Determine the (X, Y) coordinate at the center of the cell enclosing the given text.  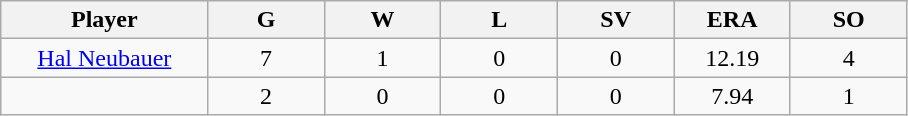
2 (266, 96)
L (500, 20)
7.94 (732, 96)
W (382, 20)
4 (848, 58)
ERA (732, 20)
Hal Neubauer (104, 58)
SV (616, 20)
12.19 (732, 58)
7 (266, 58)
SO (848, 20)
Player (104, 20)
G (266, 20)
